From the cell containing the given text, extract its center point as [X, Y] coordinate. 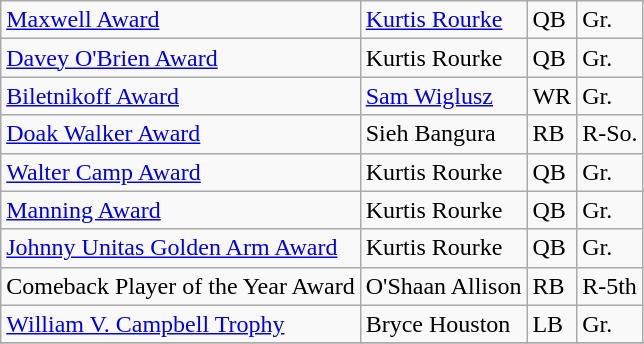
Biletnikoff Award [180, 96]
R-5th [610, 286]
Davey O'Brien Award [180, 58]
Sieh Bangura [444, 134]
Manning Award [180, 210]
William V. Campbell Trophy [180, 324]
R-So. [610, 134]
LB [552, 324]
Johnny Unitas Golden Arm Award [180, 248]
WR [552, 96]
O'Shaan Allison [444, 286]
Maxwell Award [180, 20]
Comeback Player of the Year Award [180, 286]
Walter Camp Award [180, 172]
Bryce Houston [444, 324]
Doak Walker Award [180, 134]
Sam Wiglusz [444, 96]
